Identify which cell holds the provided text, then report its [x, y] central coordinate. 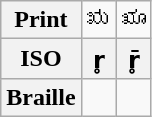
Print [41, 20]
Braille [41, 97]
ಋ [98, 20]
r̥̄ [134, 59]
ೠ [134, 20]
r̥ [98, 59]
ISO [41, 59]
